Return [x, y] of the center of cell containing provided text 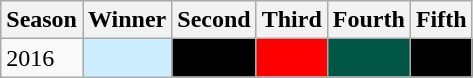
Second [214, 20]
Winner [126, 20]
2016 [42, 58]
Fifth [441, 20]
Third [292, 20]
Fourth [368, 20]
Season [42, 20]
